Detect which cell encompasses the target text, then output its (x, y) center coordinate. 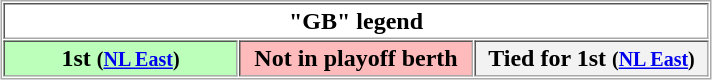
Tied for 1st (NL East) (591, 58)
Not in playoff berth (356, 58)
1st (NL East) (121, 58)
"GB" legend (356, 21)
